Search for the cell housing the specified text and yield its (X, Y) center coordinate. 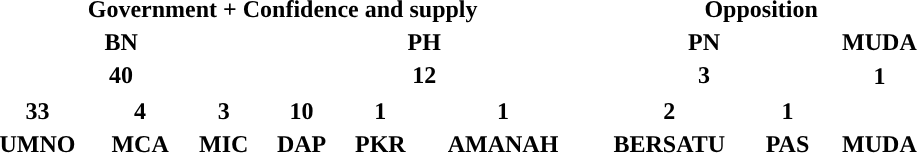
10 (302, 111)
4 (140, 111)
2 (669, 111)
PN (704, 42)
12 (424, 75)
PH (424, 42)
